Pinpoint the cell where the given text exists, returning its [X, Y] midpoint coordinate. 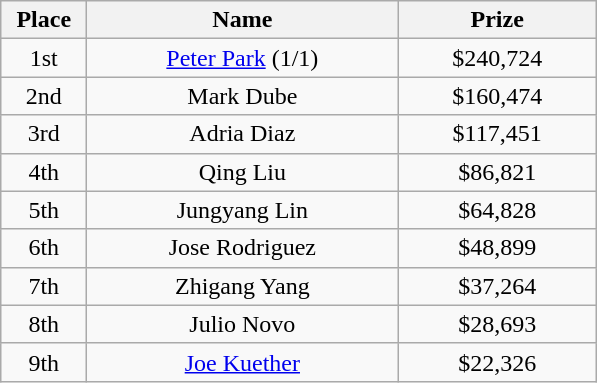
$28,693 [498, 324]
7th [44, 286]
Adria Diaz [242, 134]
Jose Rodriguez [242, 248]
$48,899 [498, 248]
Jungyang Lin [242, 210]
Peter Park (1/1) [242, 58]
Julio Novo [242, 324]
Name [242, 20]
$160,474 [498, 96]
8th [44, 324]
$22,326 [498, 362]
9th [44, 362]
Joe Kuether [242, 362]
$117,451 [498, 134]
$37,264 [498, 286]
Place [44, 20]
Qing Liu [242, 172]
Prize [498, 20]
$240,724 [498, 58]
4th [44, 172]
Mark Dube [242, 96]
Zhigang Yang [242, 286]
1st [44, 58]
2nd [44, 96]
$86,821 [498, 172]
5th [44, 210]
$64,828 [498, 210]
6th [44, 248]
3rd [44, 134]
